Provide the [x, y] coordinate of the cell's center where the given text is located.  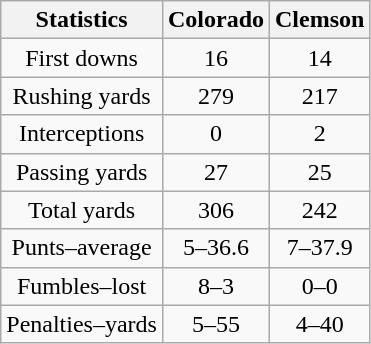
0–0 [320, 286]
5–36.6 [216, 248]
Clemson [320, 20]
16 [216, 58]
306 [216, 210]
Punts–average [82, 248]
Fumbles–lost [82, 286]
2 [320, 134]
25 [320, 172]
Rushing yards [82, 96]
4–40 [320, 324]
14 [320, 58]
Colorado [216, 20]
7–37.9 [320, 248]
0 [216, 134]
Penalties–yards [82, 324]
279 [216, 96]
Passing yards [82, 172]
Interceptions [82, 134]
217 [320, 96]
Statistics [82, 20]
8–3 [216, 286]
27 [216, 172]
Total yards [82, 210]
5–55 [216, 324]
First downs [82, 58]
242 [320, 210]
